Return [X, Y] of the center of cell containing provided text 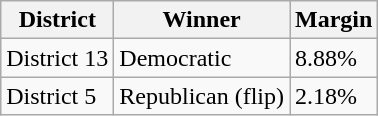
District 5 [58, 96]
District [58, 20]
Democratic [202, 58]
Republican (flip) [202, 96]
8.88% [334, 58]
2.18% [334, 96]
District 13 [58, 58]
Winner [202, 20]
Margin [334, 20]
